Return [X, Y] of the center of cell containing provided text 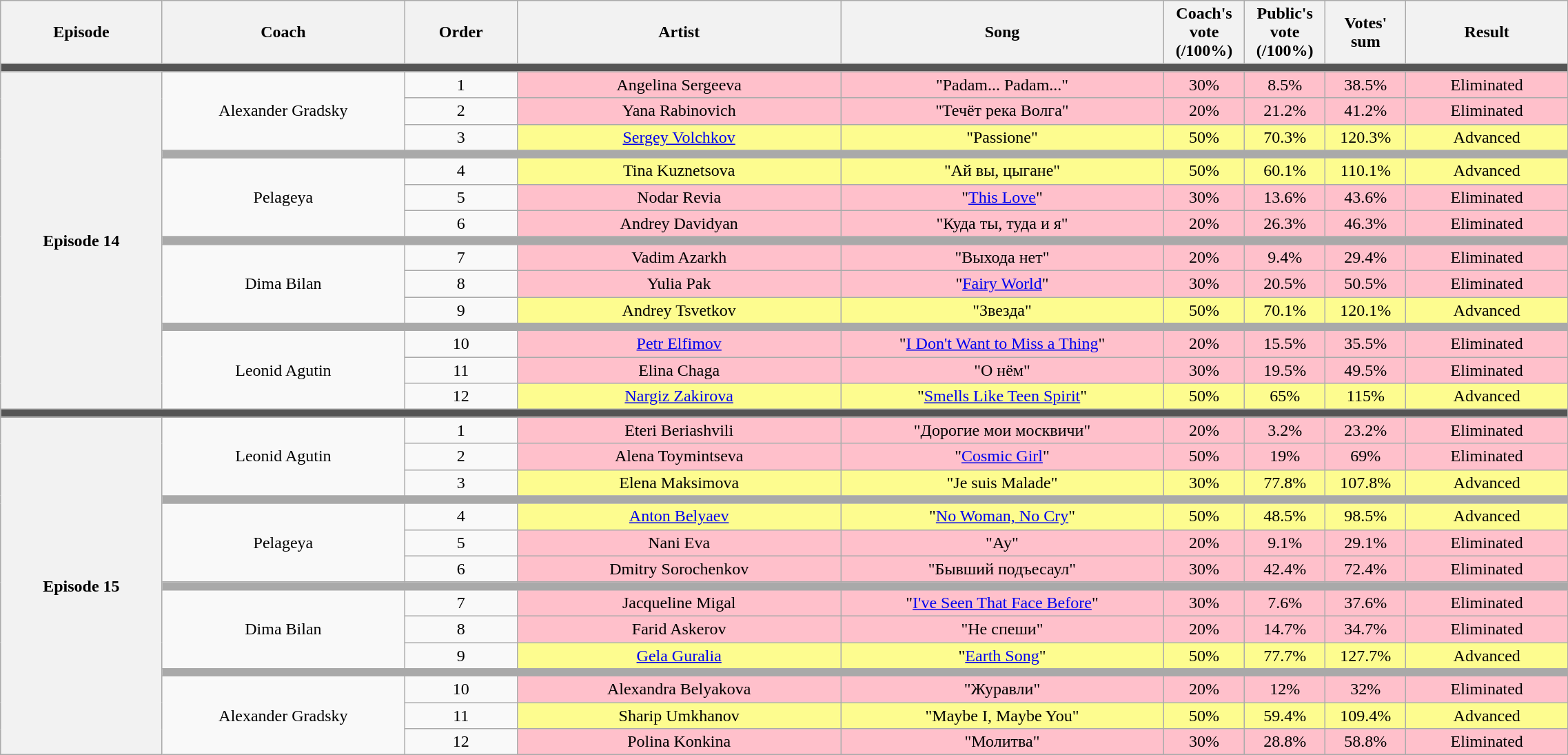
"Ау" [1002, 543]
120.1% [1366, 310]
19% [1285, 456]
58.8% [1366, 742]
Song [1002, 32]
"Звезда" [1002, 310]
32% [1366, 689]
77.7% [1285, 656]
Sharip Umkhanov [680, 716]
19.5% [1285, 370]
50.5% [1366, 283]
Episode 14 [81, 241]
"This Love" [1002, 197]
7.6% [1285, 603]
Votes' sum [1366, 32]
"Не спеши" [1002, 629]
"Earth Song" [1002, 656]
3.2% [1285, 430]
"Passione" [1002, 137]
Tina Kuznetsova [680, 171]
48.5% [1285, 516]
Anton Belyaev [680, 516]
20.5% [1285, 283]
"Padam... Padam..." [1002, 85]
115% [1366, 396]
Coach's vote (/100%) [1203, 32]
Sergey Volchkov [680, 137]
Dmitry Sorochenkov [680, 569]
"Smells Like Teen Spirit" [1002, 396]
Episode [81, 32]
"Куда ты, туда и я" [1002, 223]
Yulia Pak [680, 283]
Coach [283, 32]
"I've Seen That Face Before" [1002, 603]
60.1% [1285, 171]
21.2% [1285, 111]
65% [1285, 396]
Elena Maksimova [680, 483]
"Maybe I, Maybe You" [1002, 716]
110.1% [1366, 171]
Nodar Revia [680, 197]
"Fairy World" [1002, 283]
Nargiz Zakirova [680, 396]
Angelina Sergeeva [680, 85]
43.6% [1366, 197]
Public's vote (/100%) [1285, 32]
46.3% [1366, 223]
"Бывший подъесаул" [1002, 569]
59.4% [1285, 716]
Farid Askerov [680, 629]
14.7% [1285, 629]
"I Don't Want to Miss a Thing" [1002, 344]
"Cosmic Girl" [1002, 456]
"Je suis Malade" [1002, 483]
Episode 15 [81, 586]
70.1% [1285, 310]
"Выхода нет" [1002, 257]
29.4% [1366, 257]
Artist [680, 32]
"Ай вы, цыгане" [1002, 171]
107.8% [1366, 483]
"No Woman, No Cry" [1002, 516]
41.2% [1366, 111]
Andrey Davidyan [680, 223]
Petr Elfimov [680, 344]
26.3% [1285, 223]
9.1% [1285, 543]
8.5% [1285, 85]
49.5% [1366, 370]
29.1% [1366, 543]
"Дорогие мои москвичи" [1002, 430]
72.4% [1366, 569]
35.5% [1366, 344]
Nani Eva [680, 543]
15.5% [1285, 344]
Elina Chaga [680, 370]
Alexandra Belyakova [680, 689]
Order [461, 32]
69% [1366, 456]
"Молитва" [1002, 742]
"Журавли" [1002, 689]
77.8% [1285, 483]
12% [1285, 689]
9.4% [1285, 257]
127.7% [1366, 656]
Eteri Beriashvili [680, 430]
"Течёт река Волга" [1002, 111]
Polina Konkina [680, 742]
70.3% [1285, 137]
42.4% [1285, 569]
Jacqueline Migal [680, 603]
23.2% [1366, 430]
Vadim Azarkh [680, 257]
38.5% [1366, 85]
120.3% [1366, 137]
28.8% [1285, 742]
34.7% [1366, 629]
Yana Rabinovich [680, 111]
Result [1487, 32]
"О нём" [1002, 370]
Andrey Tsvetkov [680, 310]
Alena Toymintseva [680, 456]
98.5% [1366, 516]
109.4% [1366, 716]
37.6% [1366, 603]
13.6% [1285, 197]
Gela Guralia [680, 656]
